Locate the cell with the specified text and output its (x, y) center coordinate. 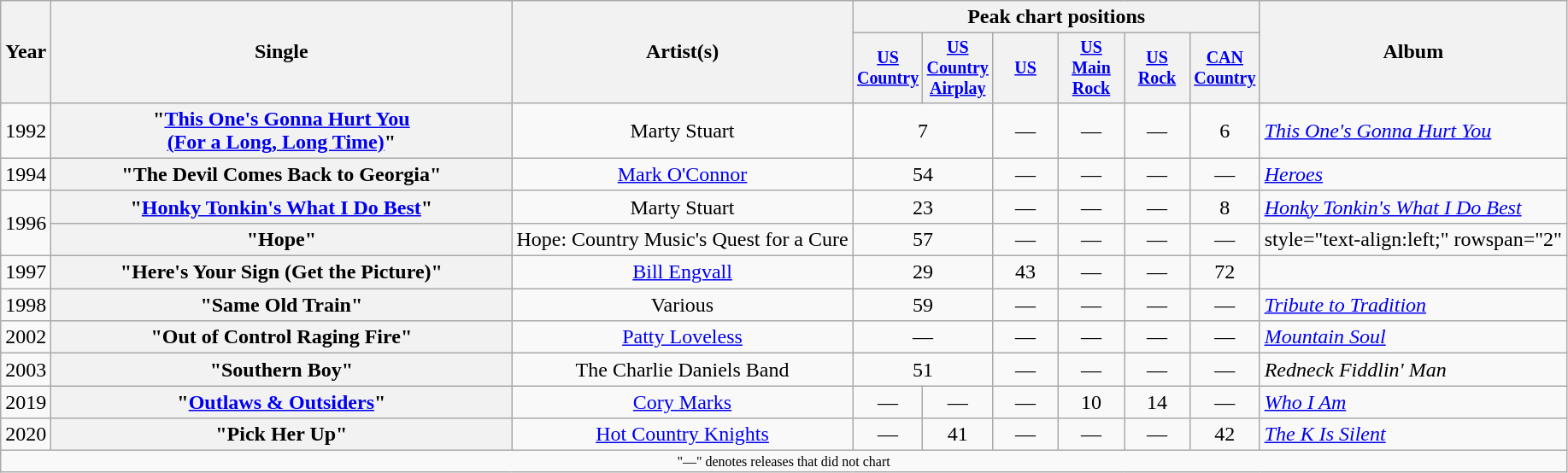
Mark O'Connor (682, 174)
This One's Gonna Hurt You (1413, 130)
Single (282, 52)
10 (1092, 402)
US Main Rock (1092, 68)
Patty Loveless (682, 337)
style="text-align:left;" rowspan="2" (1413, 239)
Heroes (1413, 174)
"Same Old Train" (282, 305)
US Rock (1157, 68)
59 (923, 305)
29 (923, 272)
Peak chart positions (1056, 17)
"Outlaws & Outsiders" (282, 402)
2002 (26, 337)
The K Is Silent (1413, 435)
The Charlie Daniels Band (682, 370)
Year (26, 52)
1997 (26, 272)
Redneck Fiddlin' Man (1413, 370)
54 (923, 174)
"Out of Control Raging Fire" (282, 337)
CAN Country (1224, 68)
2020 (26, 435)
8 (1224, 207)
43 (1025, 272)
72 (1224, 272)
1996 (26, 223)
14 (1157, 402)
2019 (26, 402)
2003 (26, 370)
Bill Engvall (682, 272)
"Hope" (282, 239)
23 (923, 207)
1994 (26, 174)
"The Devil Comes Back to Georgia" (282, 174)
41 (958, 435)
51 (923, 370)
42 (1224, 435)
US Country Airplay (958, 68)
"Honky Tonkin's What I Do Best" (282, 207)
Tribute to Tradition (1413, 305)
6 (1224, 130)
1998 (26, 305)
"Pick Her Up" (282, 435)
US (1025, 68)
57 (923, 239)
Album (1413, 52)
"Here's Your Sign (Get the Picture)" (282, 272)
"—" denotes releases that did not chart (784, 461)
US Country (888, 68)
1992 (26, 130)
Who I Am (1413, 402)
Hope: Country Music's Quest for a Cure (682, 239)
Mountain Soul (1413, 337)
Artist(s) (682, 52)
Honky Tonkin's What I Do Best (1413, 207)
7 (923, 130)
"This One's Gonna Hurt You(For a Long, Long Time)" (282, 130)
Various (682, 305)
Cory Marks (682, 402)
Hot Country Knights (682, 435)
"Southern Boy" (282, 370)
